Extract the (x, y) coordinate from the center of the cell holding the provided text.  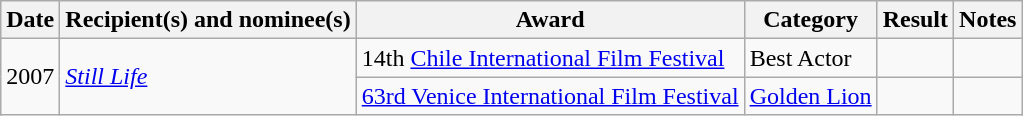
Award (550, 20)
Best Actor (810, 58)
14th Chile International Film Festival (550, 58)
2007 (30, 77)
Golden Lion (810, 96)
Category (810, 20)
Result (915, 20)
Recipient(s) and nominee(s) (208, 20)
Still Life (208, 77)
Notes (988, 20)
Date (30, 20)
63rd Venice International Film Festival (550, 96)
